Identify which cell holds the provided text, then report its (X, Y) central coordinate. 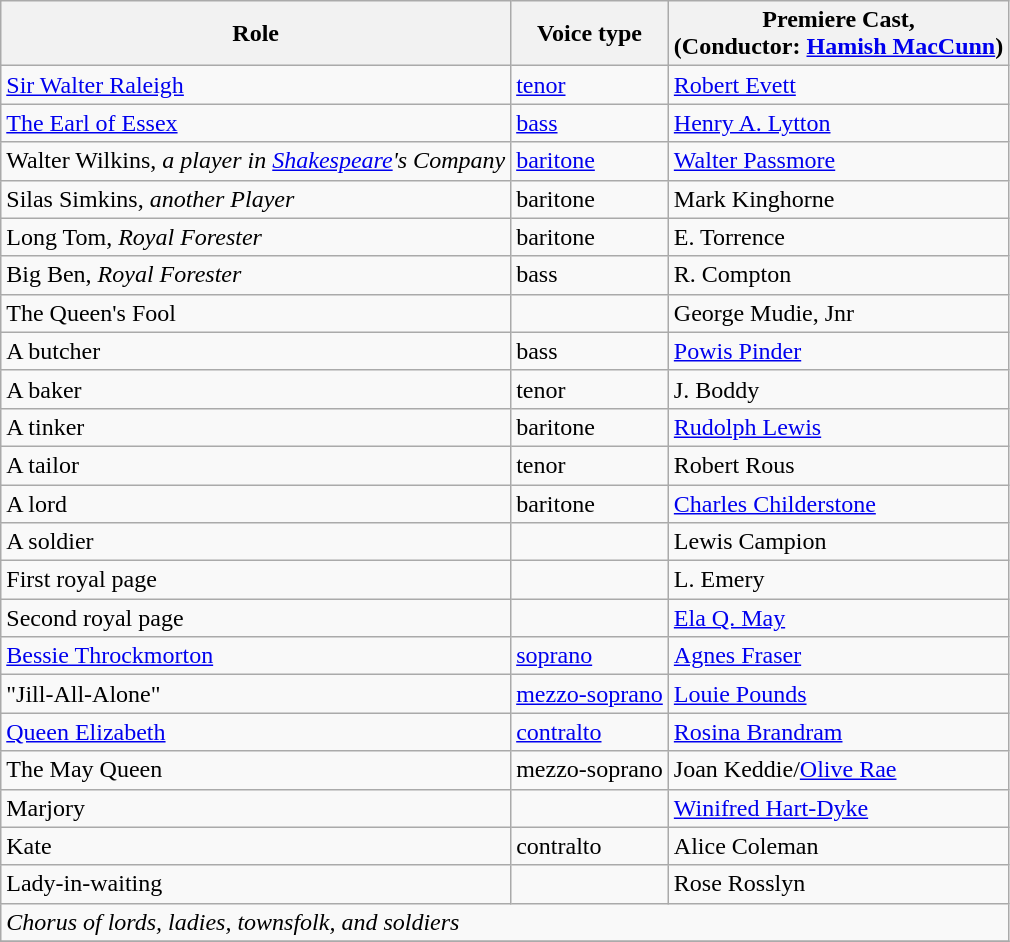
Silas Simkins, another Player (256, 199)
A baker (256, 389)
Henry A. Lytton (838, 123)
Sir Walter Raleigh (256, 85)
The Earl of Essex (256, 123)
L. Emery (838, 580)
The May Queen (256, 770)
A lord (256, 503)
R. Compton (838, 275)
A tinker (256, 427)
Joan Keddie/Olive Rae (838, 770)
Voice type (590, 34)
Rose Rosslyn (838, 884)
A soldier (256, 542)
Powis Pinder (838, 351)
Charles Childerstone (838, 503)
Winifred Hart-Dyke (838, 808)
Kate (256, 846)
Lewis Campion (838, 542)
The Queen's Fool (256, 313)
Rudolph Lewis (838, 427)
Bessie Throckmorton (256, 656)
Louie Pounds (838, 694)
Marjory (256, 808)
Walter Passmore (838, 161)
Role (256, 34)
soprano (590, 656)
Queen Elizabeth (256, 732)
Ela Q. May (838, 618)
First royal page (256, 580)
A butcher (256, 351)
Second royal page (256, 618)
Mark Kinghorne (838, 199)
Premiere Cast, (Conductor: Hamish MacCunn) (838, 34)
Chorus of lords, ladies, townsfolk, and soldiers (505, 922)
J. Boddy (838, 389)
Lady-in-waiting (256, 884)
Long Tom, Royal Forester (256, 237)
Agnes Fraser (838, 656)
George Mudie, Jnr (838, 313)
Robert Rous (838, 465)
Alice Coleman (838, 846)
Rosina Brandram (838, 732)
A tailor (256, 465)
E. Torrence (838, 237)
Robert Evett (838, 85)
Walter Wilkins, a player in Shakespeare's Company (256, 161)
Big Ben, Royal Forester (256, 275)
"Jill-All-Alone" (256, 694)
